For the text-containing cell, return its midpoint in (X, Y) coordinate format. 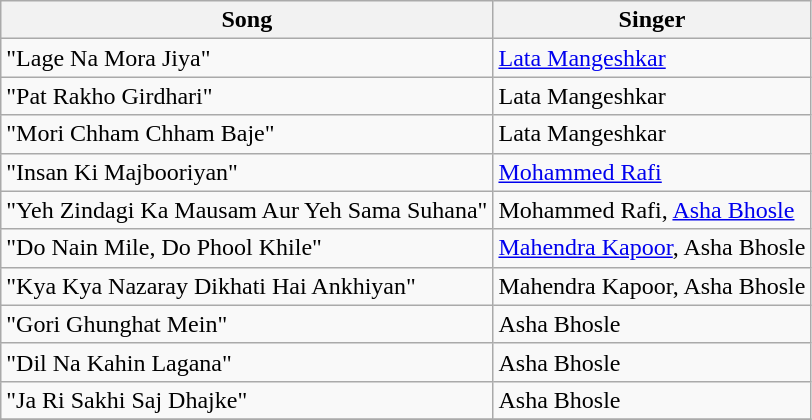
"Lage Na Mora Jiya" (247, 58)
Mohammed Rafi (652, 172)
Singer (652, 20)
"Kya Kya Nazaray Dikhati Hai Ankhiyan" (247, 286)
"Dil Na Kahin Lagana" (247, 362)
"Mori Chham Chham Baje" (247, 134)
"Ja Ri Sakhi Saj Dhajke" (247, 400)
"Do Nain Mile, Do Phool Khile" (247, 248)
Mohammed Rafi, Asha Bhosle (652, 210)
"Insan Ki Majbooriyan" (247, 172)
"Yeh Zindagi Ka Mausam Aur Yeh Sama Suhana" (247, 210)
Song (247, 20)
"Gori Ghunghat Mein" (247, 324)
"Pat Rakho Girdhari" (247, 96)
